Return the [X, Y] coordinate for the center point of the cell that contains the specified text.  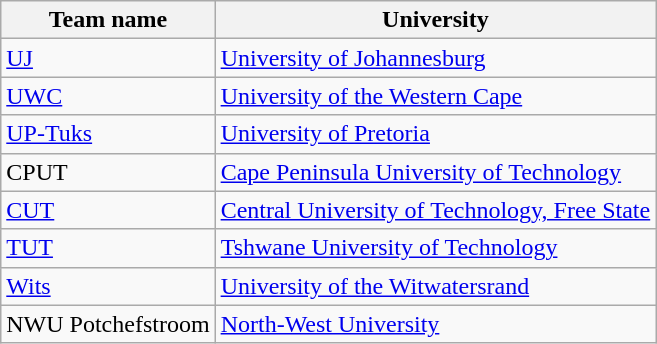
Central University of Technology, Free State [436, 210]
Team name [108, 20]
University of the Witwatersrand [436, 286]
Tshwane University of Technology [436, 248]
University of Johannesburg [436, 58]
UWC [108, 96]
Cape Peninsula University of Technology [436, 172]
Wits [108, 286]
CPUT [108, 172]
TUT [108, 248]
NWU Potchefstroom [108, 324]
University of Pretoria [436, 134]
University of the Western Cape [436, 96]
University [436, 20]
North-West University [436, 324]
UP-Tuks [108, 134]
UJ [108, 58]
CUT [108, 210]
